Extract the (x, y) coordinate from the center of the cell holding the provided text.  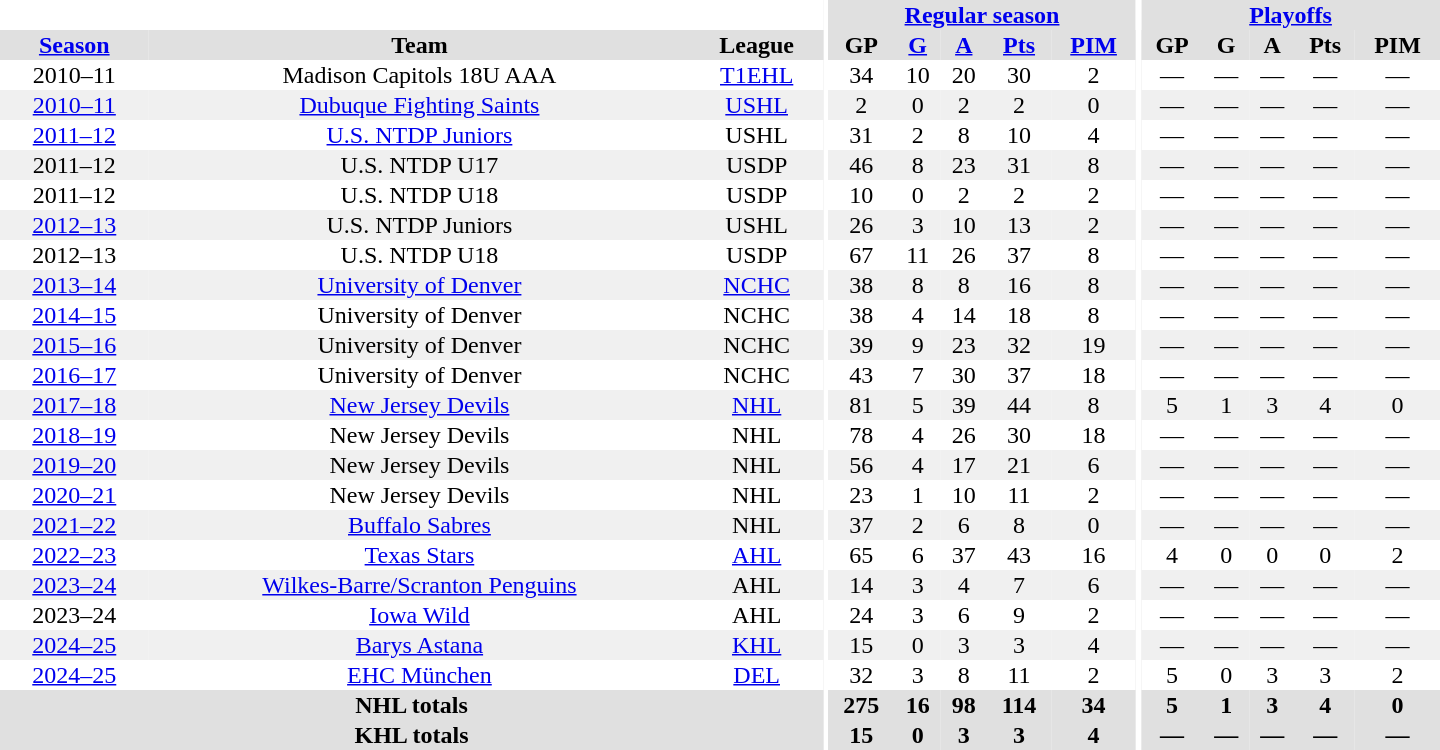
24 (862, 615)
NHL totals (412, 705)
19 (1094, 345)
2021–22 (74, 525)
67 (862, 255)
81 (862, 405)
2020–21 (74, 495)
78 (862, 435)
Iowa Wild (420, 615)
U.S. NTDP U17 (420, 165)
2013–14 (74, 285)
Madison Capitols 18U AAA (420, 75)
44 (1019, 405)
98 (964, 705)
Dubuque Fighting Saints (420, 105)
Wilkes-Barre/Scranton Penguins (420, 585)
KHL (756, 645)
2022–23 (74, 555)
20 (964, 75)
Playoffs (1290, 15)
2014–15 (74, 315)
KHL totals (412, 735)
Regular season (982, 15)
21 (1019, 465)
56 (862, 465)
DEL (756, 675)
17 (964, 465)
46 (862, 165)
2016–17 (74, 375)
EHC München (420, 675)
2017–18 (74, 405)
2015–16 (74, 345)
Texas Stars (420, 555)
2018–19 (74, 435)
T1EHL (756, 75)
Team (420, 45)
Season (74, 45)
2019–20 (74, 465)
65 (862, 555)
League (756, 45)
Buffalo Sabres (420, 525)
13 (1019, 225)
Barys Astana (420, 645)
275 (862, 705)
114 (1019, 705)
